Output the [x, y] coordinate of the center of the cell containing the given text.  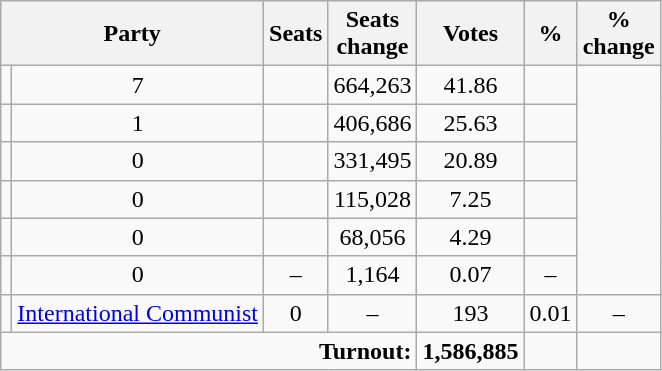
20.89 [470, 161]
664,263 [372, 85]
115,028 [372, 199]
Turnout: [209, 351]
Votes [470, 34]
0.01 [550, 313]
Seats [296, 34]
1,586,885 [470, 351]
1,164 [372, 275]
7.25 [470, 199]
% [550, 34]
331,495 [372, 161]
Party [132, 34]
0.07 [470, 275]
7 [138, 85]
68,056 [372, 237]
%change [618, 34]
41.86 [470, 85]
25.63 [470, 123]
1 [138, 123]
Seatschange [372, 34]
406,686 [372, 123]
International Communist [138, 313]
193 [470, 313]
4.29 [470, 237]
